For the text-containing cell, return its midpoint in (x, y) coordinate format. 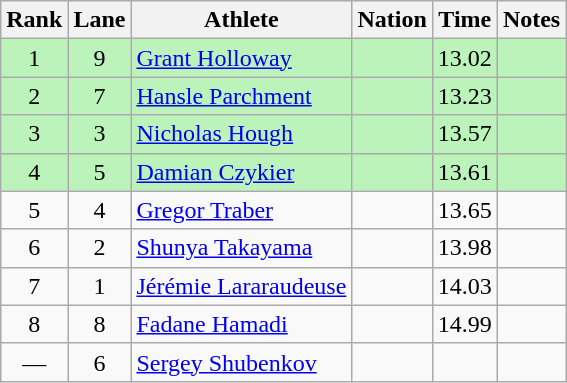
Lane (100, 20)
13.65 (464, 210)
13.23 (464, 96)
Nicholas Hough (242, 134)
Grant Holloway (242, 58)
Sergey Shubenkov (242, 362)
Jérémie Lararaudeuse (242, 286)
Rank (34, 20)
14.99 (464, 324)
Fadane Hamadi (242, 324)
Athlete (242, 20)
13.57 (464, 134)
— (34, 362)
13.02 (464, 58)
Nation (392, 20)
Hansle Parchment (242, 96)
13.61 (464, 172)
Time (464, 20)
Notes (531, 20)
13.98 (464, 248)
Damian Czykier (242, 172)
Gregor Traber (242, 210)
14.03 (464, 286)
Shunya Takayama (242, 248)
9 (100, 58)
